For the text-containing cell, return its midpoint in (X, Y) coordinate format. 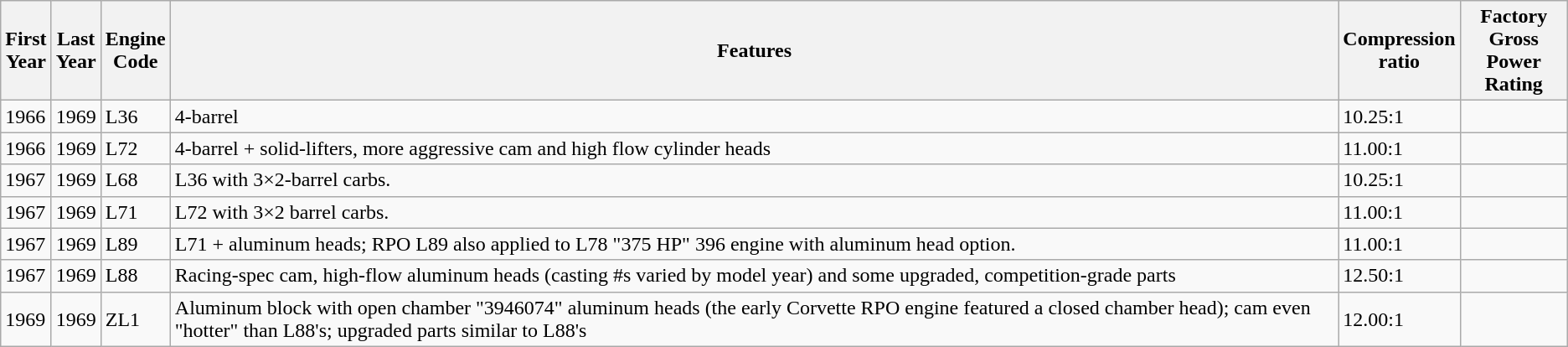
FactoryGross PowerRating (1514, 50)
Features (754, 50)
12.00:1 (1399, 319)
L88 (136, 276)
L71 (136, 212)
Compressionratio (1399, 50)
4-barrel (754, 117)
L36 with 3×2-barrel carbs. (754, 180)
L71 + aluminum heads; RPO L89 also applied to L78 "375 HP" 396 engine with aluminum head option. (754, 244)
Racing-spec cam, high-flow aluminum heads (casting #s varied by model year) and some upgraded, competition-grade parts (754, 276)
L89 (136, 244)
LastYear (75, 50)
EngineCode (136, 50)
L72 with 3×2 barrel carbs. (754, 212)
12.50:1 (1399, 276)
L36 (136, 117)
FirstYear (26, 50)
ZL1 (136, 319)
4-barrel + solid-lifters, more aggressive cam and high flow cylinder heads (754, 148)
L68 (136, 180)
L72 (136, 148)
